Scan for the cell matching the given text and deliver its (X, Y) coordinate at center. 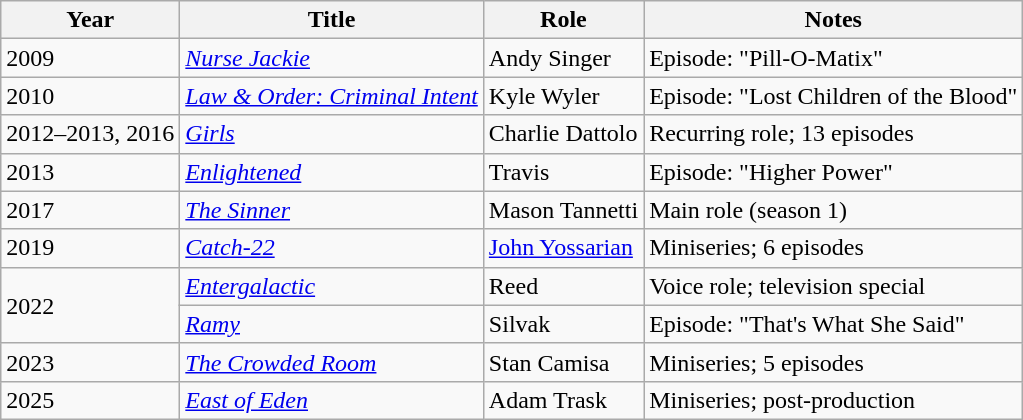
Voice role; television special (834, 286)
2023 (90, 362)
Main role (season 1) (834, 210)
Andy Singer (563, 58)
Girls (332, 134)
Miniseries; post-production (834, 400)
Nurse Jackie (332, 58)
Entergalactic (332, 286)
Reed (563, 286)
2025 (90, 400)
2009 (90, 58)
Recurring role; 13 episodes (834, 134)
Episode: "Higher Power" (834, 172)
Role (563, 20)
Adam Trask (563, 400)
The Sinner (332, 210)
Travis (563, 172)
Episode: "Lost Children of the Blood" (834, 96)
2017 (90, 210)
Law & Order: Criminal Intent (332, 96)
Episode: "That's What She Said" (834, 324)
2012–2013, 2016 (90, 134)
Episode: "Pill-O-Matix" (834, 58)
2013 (90, 172)
East of Eden (332, 400)
Kyle Wyler (563, 96)
2019 (90, 248)
Ramy (332, 324)
Silvak (563, 324)
Mason Tannetti (563, 210)
Catch-22 (332, 248)
The Crowded Room (332, 362)
Notes (834, 20)
Enlightened (332, 172)
Charlie Dattolo (563, 134)
2022 (90, 305)
Year (90, 20)
Miniseries; 6 episodes (834, 248)
John Yossarian (563, 248)
2010 (90, 96)
Miniseries; 5 episodes (834, 362)
Title (332, 20)
Stan Camisa (563, 362)
